For the text-containing cell, return its midpoint in [x, y] coordinate format. 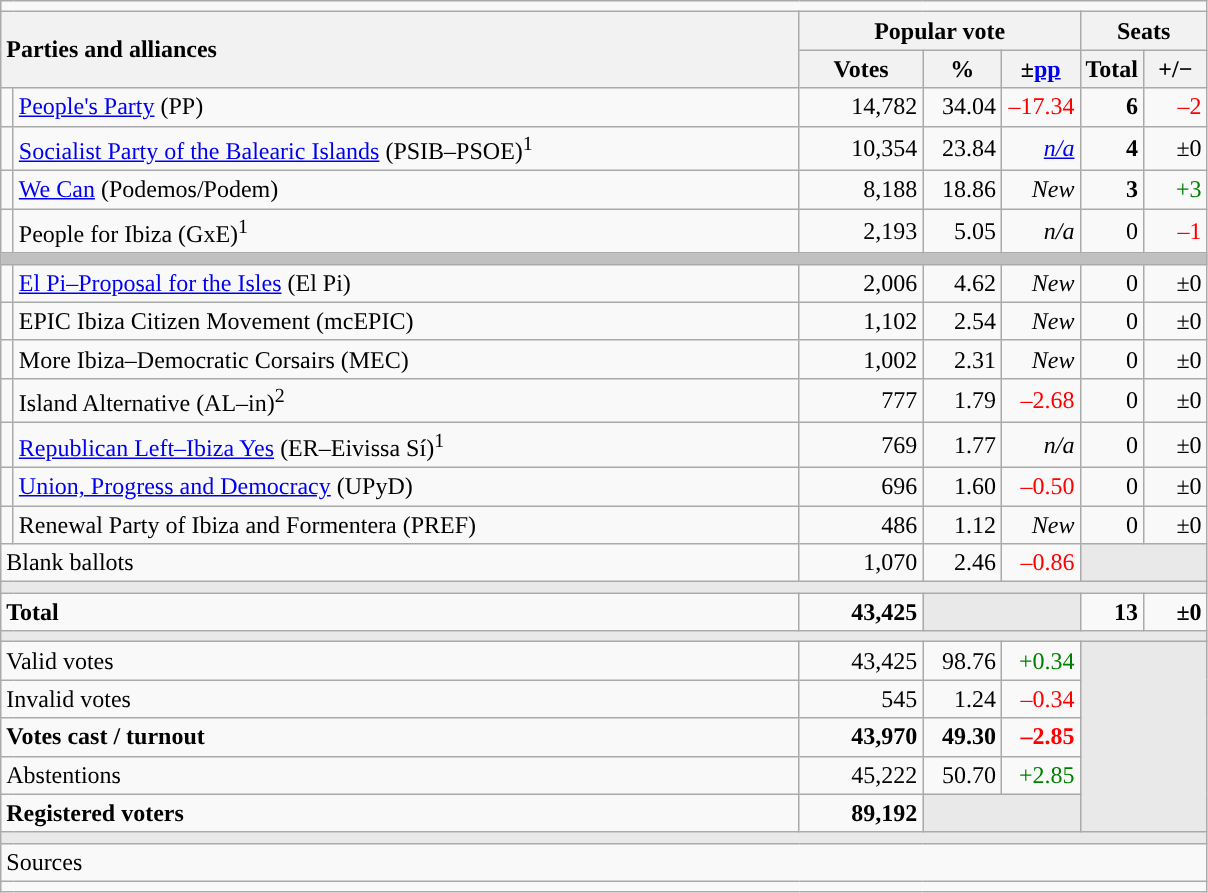
Union, Progress and Democracy (UPyD) [406, 487]
Popular vote [940, 31]
1.12 [962, 525]
18.86 [962, 190]
–2 [1176, 107]
El Pi–Proposal for the Isles (El Pi) [406, 283]
98.76 [962, 661]
Island Alternative (AL–in)2 [406, 400]
We Can (Podemos/Podem) [406, 190]
2.46 [962, 563]
Socialist Party of the Balearic Islands (PSIB–PSOE)1 [406, 148]
Invalid votes [400, 699]
–1 [1176, 232]
EPIC Ibiza Citizen Movement (mcEPIC) [406, 321]
3 [1112, 190]
–2.68 [1040, 400]
Votes [861, 69]
4.62 [962, 283]
14,782 [861, 107]
6 [1112, 107]
1,002 [861, 359]
–0.34 [1040, 699]
49.30 [962, 737]
2.54 [962, 321]
4 [1112, 148]
13 [1112, 612]
–0.50 [1040, 487]
50.70 [962, 775]
89,192 [861, 813]
1.77 [962, 446]
Renewal Party of Ibiza and Formentera (PREF) [406, 525]
Blank ballots [400, 563]
696 [861, 487]
1.79 [962, 400]
Seats [1144, 31]
545 [861, 699]
People's Party (PP) [406, 107]
Votes cast / turnout [400, 737]
–0.86 [1040, 563]
1.24 [962, 699]
486 [861, 525]
Valid votes [400, 661]
8,188 [861, 190]
Parties and alliances [400, 50]
45,222 [861, 775]
1,102 [861, 321]
–17.34 [1040, 107]
769 [861, 446]
Registered voters [400, 813]
Republican Left–Ibiza Yes (ER–Eivissa Sí)1 [406, 446]
2,193 [861, 232]
+2.85 [1040, 775]
2,006 [861, 283]
+3 [1176, 190]
Abstentions [400, 775]
% [962, 69]
+/− [1176, 69]
–2.85 [1040, 737]
777 [861, 400]
2.31 [962, 359]
±pp [1040, 69]
23.84 [962, 148]
More Ibiza–Democratic Corsairs (MEC) [406, 359]
Sources [604, 862]
People for Ibiza (GxE)1 [406, 232]
5.05 [962, 232]
1,070 [861, 563]
34.04 [962, 107]
43,970 [861, 737]
10,354 [861, 148]
1.60 [962, 487]
+0.34 [1040, 661]
